Capture the cell that displays the provided text and extract its (x, y) central coordinate. 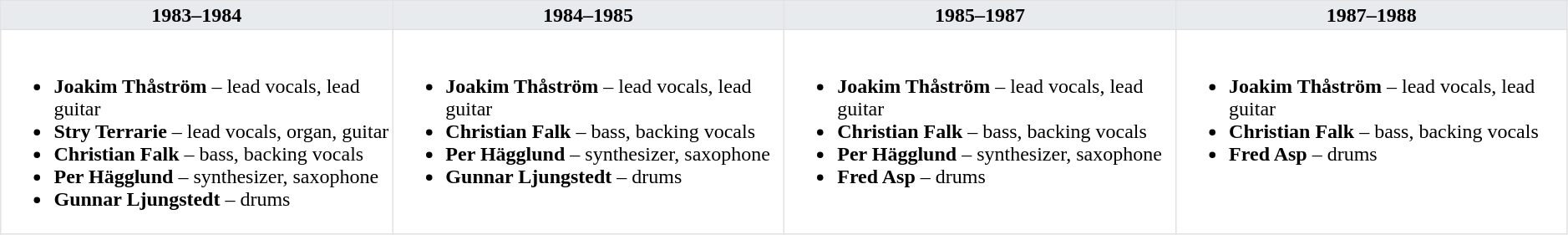
Joakim Thåström – lead vocals, lead guitarChristian Falk – bass, backing vocalsPer Hägglund – synthesizer, saxophoneGunnar Ljungstedt – drums (588, 131)
1985–1987 (979, 15)
1983–1984 (197, 15)
Joakim Thåström – lead vocals, lead guitarChristian Falk – bass, backing vocalsPer Hägglund – synthesizer, saxophoneFred Asp – drums (979, 131)
1984–1985 (588, 15)
1987–1988 (1372, 15)
Joakim Thåström – lead vocals, lead guitarChristian Falk – bass, backing vocalsFred Asp – drums (1372, 131)
